Provide the [x, y] coordinate of the cell's center where the given text is located.  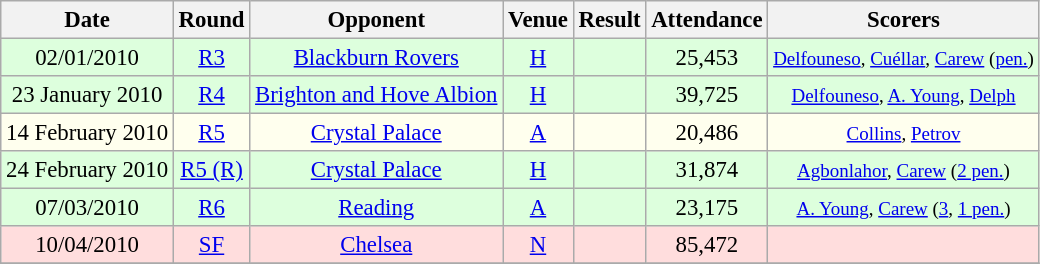
85,472 [707, 245]
Reading [376, 208]
02/01/2010 [88, 58]
Blackburn Rovers [376, 58]
Brighton and Hove Albion [376, 95]
Venue [538, 20]
Scorers [904, 20]
Agbonlahor, Carew (2 pen.) [904, 170]
R3 [211, 58]
Opponent [376, 20]
14 February 2010 [88, 133]
Delfouneso, Cuéllar, Carew (pen.) [904, 58]
10/04/2010 [88, 245]
23,175 [707, 208]
Collins, Petrov [904, 133]
31,874 [707, 170]
Chelsea [376, 245]
23 January 2010 [88, 95]
A. Young, Carew (3, 1 pen.) [904, 208]
SF [211, 245]
R4 [211, 95]
Date [88, 20]
25,453 [707, 58]
07/03/2010 [88, 208]
20,486 [707, 133]
39,725 [707, 95]
R5 [211, 133]
R5 (R) [211, 170]
Attendance [707, 20]
24 February 2010 [88, 170]
R6 [211, 208]
Delfouneso, A. Young, Delph [904, 95]
N [538, 245]
Round [211, 20]
Result [610, 20]
